Pinpoint the cell where the given text exists, returning its [x, y] midpoint coordinate. 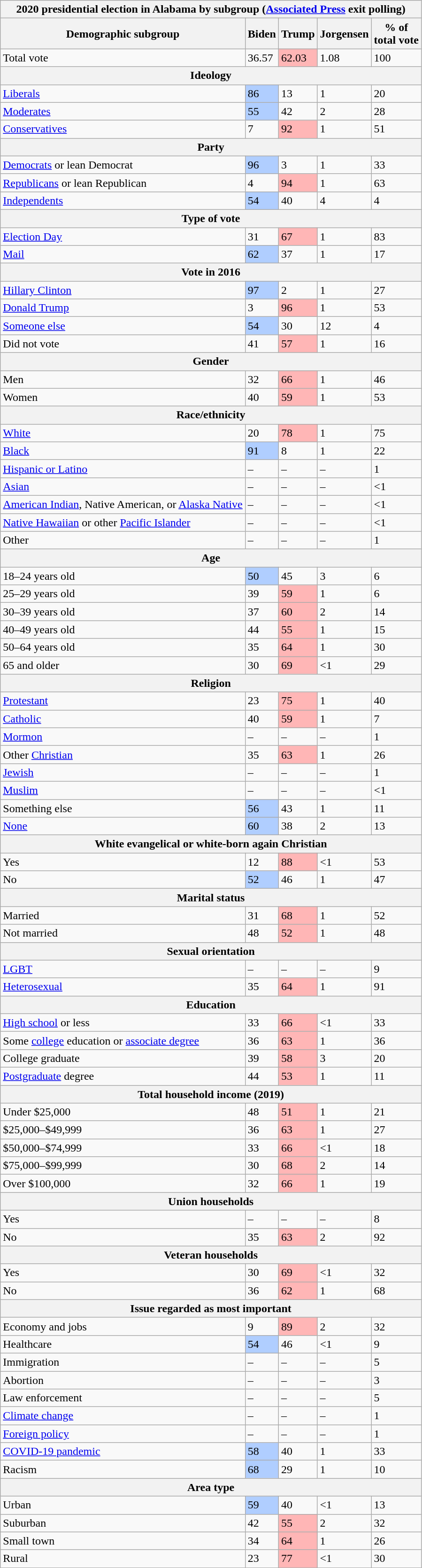
57 [298, 344]
Did not vote [123, 344]
Rural [123, 1559]
50 [262, 576]
Native Hawaiian or other Pacific Islander [123, 523]
Foreign policy [123, 1434]
43 [298, 808]
None [123, 826]
Mail [123, 254]
Heterosexual [123, 987]
65 and older [123, 665]
Some college education or associate degree [123, 1040]
COVID-19 pandemic [123, 1452]
40–49 years old [123, 630]
Healthcare [123, 1344]
Jewish [123, 772]
88 [298, 862]
Women [123, 397]
50–64 years old [123, 647]
% oftotal vote [396, 34]
15 [396, 630]
17 [396, 254]
21 [396, 1112]
62.03 [298, 58]
28 [396, 111]
Urban [123, 1505]
97 [262, 290]
Abortion [123, 1380]
Age [211, 558]
41 [262, 344]
18–24 years old [123, 576]
Democrats or lean Democrat [123, 165]
Someone else [123, 326]
Muslim [123, 790]
89 [298, 1326]
Catholic [123, 719]
Party [211, 147]
22 [396, 451]
10 [396, 1469]
Climate change [123, 1416]
78 [298, 433]
Asian [123, 486]
LGBT [123, 969]
94 [298, 183]
100 [396, 58]
Postgraduate degree [123, 1076]
86 [262, 93]
18 [396, 1148]
45 [298, 576]
Economy and jobs [123, 1326]
1.08 [345, 58]
Other Christian [123, 754]
38 [298, 826]
Mormon [123, 737]
White evangelical or white-born again Christian [211, 844]
Hispanic or Latino [123, 469]
25–29 years old [123, 594]
Total household income (2019) [211, 1094]
Trump [298, 34]
77 [298, 1559]
Over $100,000 [123, 1184]
Something else [123, 808]
Demographic subgroup [123, 34]
56 [262, 808]
Republicans or lean Republican [123, 183]
Type of vote [211, 218]
16 [396, 344]
Biden [262, 34]
Donald Trump [123, 308]
Conservatives [123, 129]
36.57 [262, 58]
Race/ethnicity [211, 415]
Immigration [123, 1362]
Small town [123, 1541]
Independents [123, 200]
83 [396, 236]
Other [123, 540]
Ideology [211, 76]
Moderates [123, 111]
Racism [123, 1469]
$25,000–$49,999 [123, 1130]
College graduate [123, 1058]
Jorgensen [345, 34]
Education [211, 1005]
47 [396, 880]
30–39 years old [123, 612]
19 [396, 1184]
White [123, 433]
Liberals [123, 93]
Under $25,000 [123, 1112]
Hillary Clinton [123, 290]
Election Day [123, 236]
$50,000–$74,999 [123, 1148]
2020 presidential election in Alabama by subgroup (Associated Press exit polling) [211, 9]
34 [262, 1541]
Total vote [123, 58]
Protestant [123, 701]
Area type [211, 1487]
High school or less [123, 1022]
Gender [211, 361]
Men [123, 379]
American Indian, Native American, or Alaska Native [123, 504]
Married [123, 915]
67 [298, 236]
Black [123, 451]
$75,000–$99,999 [123, 1166]
Religion [211, 683]
Sexual orientation [211, 951]
Not married [123, 933]
Law enforcement [123, 1398]
Veteran households [211, 1255]
Union households [211, 1201]
Suburban [123, 1523]
Issue regarded as most important [211, 1308]
Vote in 2016 [211, 272]
Marital status [211, 898]
